Return (x, y) of the center of cell containing provided text 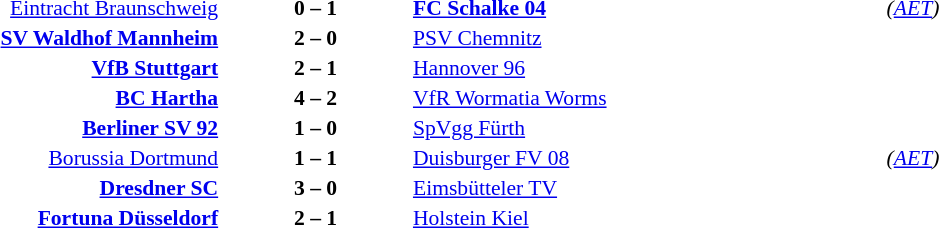
SpVgg Fürth (647, 128)
1 – 0 (316, 128)
1 – 1 (316, 158)
VfR Wormatia Worms (647, 98)
4 – 2 (316, 98)
3 – 0 (316, 188)
Duisburger FV 08 (647, 158)
2 – 0 (316, 38)
Hannover 96 (647, 68)
PSV Chemnitz (647, 38)
Eimsbütteler TV (647, 188)
2 – 1 (316, 68)
